Return (X, Y) of the center of cell containing provided text 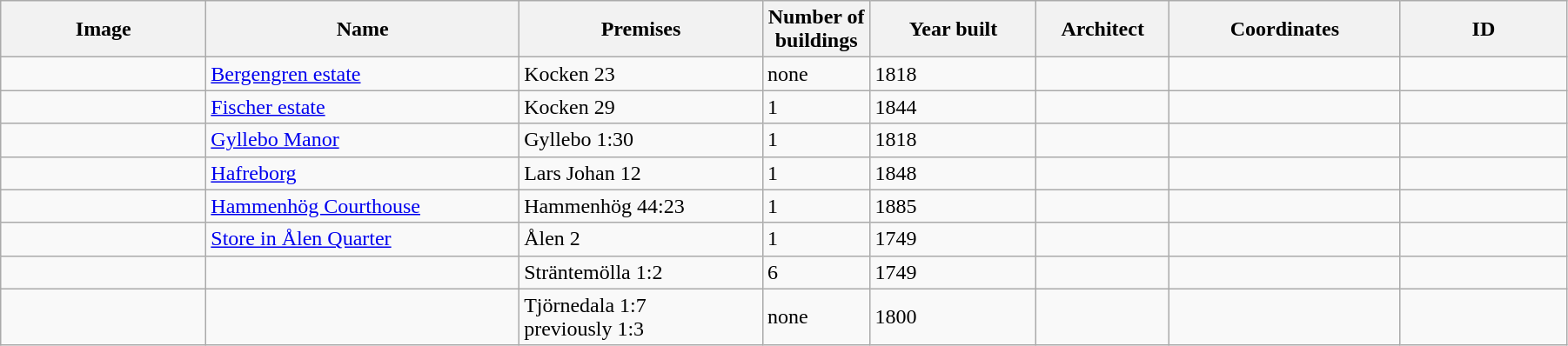
Coordinates (1284, 30)
Bergengren estate (363, 74)
Premises (641, 30)
Gyllebo 1:30 (641, 140)
Lars Johan 12 (641, 173)
Tjörnedala 1:7previously 1:3 (641, 316)
Hafreborg (363, 173)
Image (104, 30)
Store in Ålen Quarter (363, 239)
Kocken 23 (641, 74)
Fischer estate (363, 107)
Year built (954, 30)
6 (816, 272)
Hammenhög Courthouse (363, 206)
Architect (1102, 30)
Kocken 29 (641, 107)
1800 (954, 316)
Gyllebo Manor (363, 140)
Name (363, 30)
1844 (954, 107)
Hammenhög 44:23 (641, 206)
1885 (954, 206)
ID (1483, 30)
1848 (954, 173)
Number ofbuildings (816, 30)
Ålen 2 (641, 239)
Sträntemölla 1:2 (641, 272)
